Locate the cell with the specified text and output its [X, Y] center coordinate. 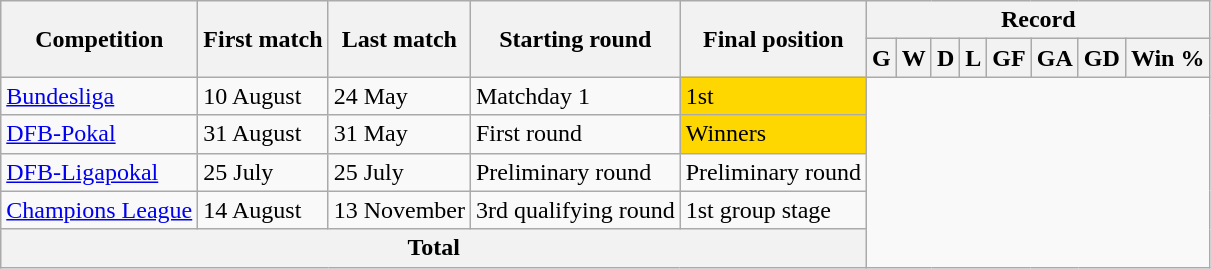
31 August [263, 134]
14 August [263, 210]
GA [1054, 58]
GF [1009, 58]
First match [263, 39]
G [882, 58]
3rd qualifying round [575, 210]
24 May [399, 96]
Champions League [100, 210]
L [974, 58]
Total [434, 248]
DFB-Ligapokal [100, 172]
31 May [399, 134]
Last match [399, 39]
Winners [773, 134]
Competition [100, 39]
1st group stage [773, 210]
GD [1102, 58]
Matchday 1 [575, 96]
First round [575, 134]
Starting round [575, 39]
Win % [1168, 58]
10 August [263, 96]
13 November [399, 210]
D [945, 58]
Bundesliga [100, 96]
Record [1038, 20]
Final position [773, 39]
1st [773, 96]
DFB-Pokal [100, 134]
W [914, 58]
